For the text-containing cell, return its midpoint in [X, Y] coordinate format. 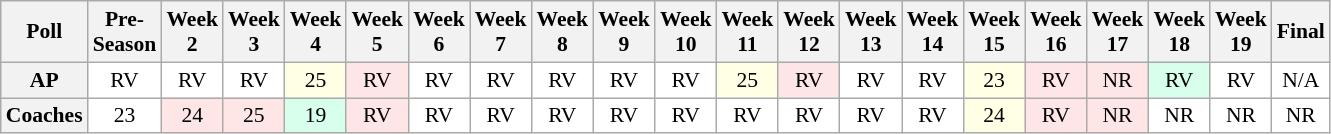
Week2 [192, 32]
Week17 [1118, 32]
N/A [1301, 80]
Week9 [624, 32]
Week4 [316, 32]
Week5 [377, 32]
Poll [44, 32]
Week14 [933, 32]
Final [1301, 32]
Week12 [809, 32]
Week11 [748, 32]
Week10 [686, 32]
Coaches [44, 116]
Week7 [501, 32]
Week16 [1056, 32]
Pre-Season [125, 32]
Week8 [562, 32]
AP [44, 80]
Week19 [1241, 32]
Week18 [1179, 32]
Week13 [871, 32]
19 [316, 116]
Week6 [439, 32]
Week3 [254, 32]
Week15 [994, 32]
